Pinpoint the cell where the given text exists, returning its (x, y) midpoint coordinate. 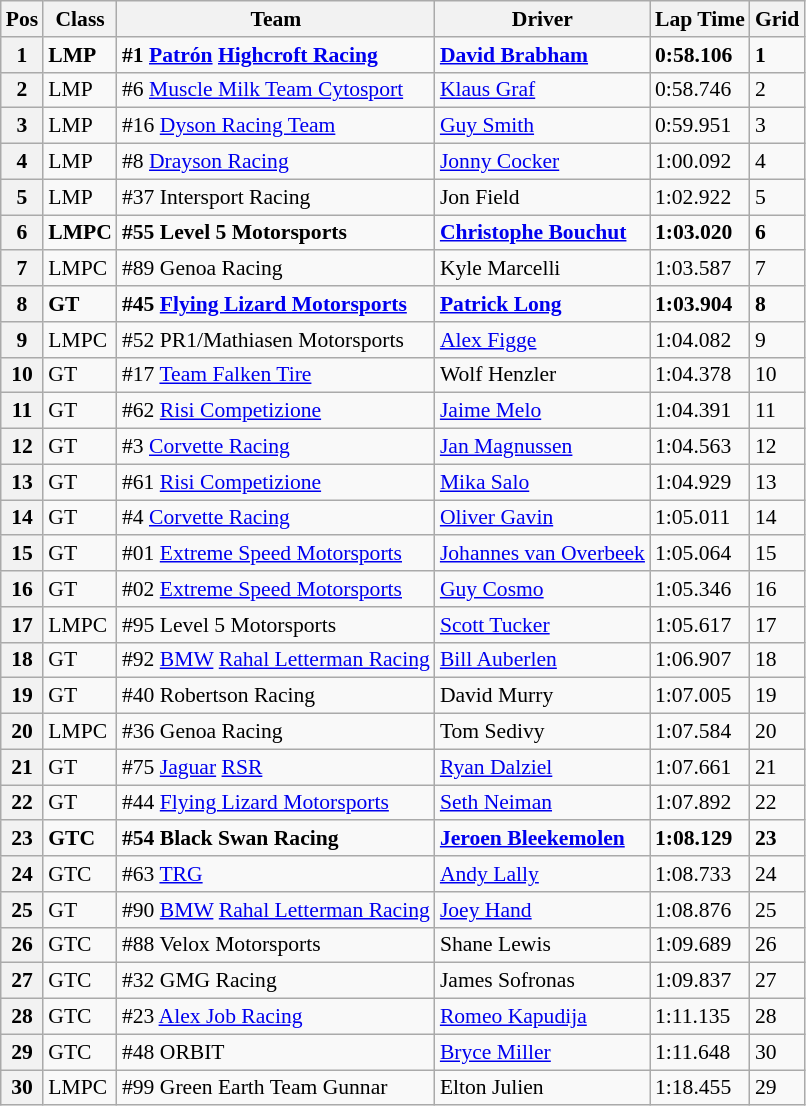
0:58.106 (700, 55)
Tom Sedivy (542, 732)
Guy Smith (542, 126)
#48 ORBIT (276, 1052)
Jeroen Bleekemolen (542, 839)
Joey Hand (542, 910)
1:09.689 (700, 945)
Driver (542, 19)
#01 Extreme Speed Motorsports (276, 554)
1:04.378 (700, 375)
1:04.391 (700, 411)
#17 Team Falken Tire (276, 375)
Patrick Long (542, 304)
James Sofronas (542, 981)
1:05.346 (700, 589)
Ryan Dalziel (542, 767)
Seth Neiman (542, 803)
David Brabham (542, 55)
#89 Genoa Racing (276, 269)
Jan Magnussen (542, 447)
#88 Velox Motorsports (276, 945)
1:04.563 (700, 447)
#90 BMW Rahal Letterman Racing (276, 910)
0:59.951 (700, 126)
1:02.922 (700, 197)
Andy Lally (542, 874)
1:05.011 (700, 518)
Lap Time (700, 19)
1:00.092 (700, 162)
1:07.005 (700, 696)
Christophe Bouchut (542, 233)
#92 BMW Rahal Letterman Racing (276, 660)
#3 Corvette Racing (276, 447)
1:08.129 (700, 839)
Romeo Kapudija (542, 1017)
1:05.617 (700, 625)
#37 Intersport Racing (276, 197)
#4 Corvette Racing (276, 518)
Jonny Cocker (542, 162)
#62 Risi Competizione (276, 411)
#02 Extreme Speed Motorsports (276, 589)
Pos (22, 19)
0:58.746 (700, 90)
1:11.648 (700, 1052)
1:03.904 (700, 304)
1:08.876 (700, 910)
#45 Flying Lizard Motorsports (276, 304)
1:18.455 (700, 1088)
David Murry (542, 696)
Jaime Melo (542, 411)
Team (276, 19)
Kyle Marcelli (542, 269)
#40 Robertson Racing (276, 696)
1:03.020 (700, 233)
Mika Salo (542, 482)
#6 Muscle Milk Team Cytosport (276, 90)
#95 Level 5 Motorsports (276, 625)
Guy Cosmo (542, 589)
Alex Figge (542, 340)
#55 Level 5 Motorsports (276, 233)
Bill Auberlen (542, 660)
1:07.892 (700, 803)
Jon Field (542, 197)
Johannes van Overbeek (542, 554)
1:08.733 (700, 874)
#52 PR1/Mathiasen Motorsports (276, 340)
#54 Black Swan Racing (276, 839)
#1 Patrón Highcroft Racing (276, 55)
#36 Genoa Racing (276, 732)
1:07.584 (700, 732)
#99 Green Earth Team Gunnar (276, 1088)
Klaus Graf (542, 90)
1:11.135 (700, 1017)
1:06.907 (700, 660)
Bryce Miller (542, 1052)
#75 Jaguar RSR (276, 767)
Class (80, 19)
Scott Tucker (542, 625)
Oliver Gavin (542, 518)
#61 Risi Competizione (276, 482)
Shane Lewis (542, 945)
1:03.587 (700, 269)
#63 TRG (276, 874)
#32 GMG Racing (276, 981)
1:09.837 (700, 981)
#8 Drayson Racing (276, 162)
#16 Dyson Racing Team (276, 126)
#44 Flying Lizard Motorsports (276, 803)
Wolf Henzler (542, 375)
#23 Alex Job Racing (276, 1017)
1:04.082 (700, 340)
Grid (778, 19)
Elton Julien (542, 1088)
1:04.929 (700, 482)
1:05.064 (700, 554)
1:07.661 (700, 767)
